Find where the given text appears and provide that cell's center as (x, y) coordinate. 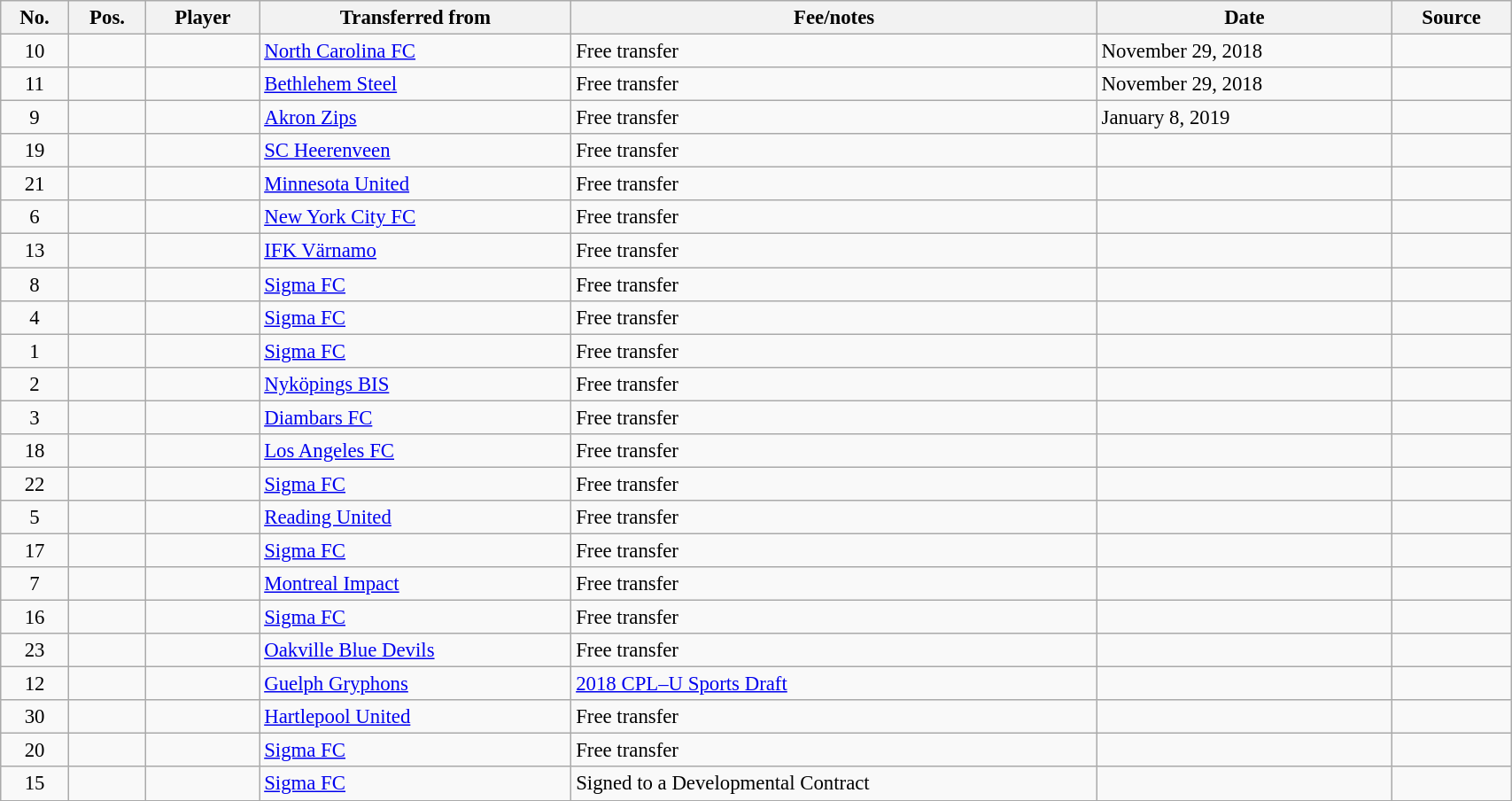
Akron Zips (415, 118)
Signed to a Developmental Contract (834, 784)
20 (35, 750)
13 (35, 251)
Date (1244, 18)
January 8, 2019 (1244, 118)
16 (35, 618)
5 (35, 517)
Nyköpings BIS (415, 384)
North Carolina FC (415, 51)
11 (35, 84)
19 (35, 151)
No. (35, 18)
17 (35, 550)
Oakville Blue Devils (415, 650)
Transferred from (415, 18)
Pos. (107, 18)
3 (35, 417)
10 (35, 51)
Bethlehem Steel (415, 84)
2 (35, 384)
Los Angeles FC (415, 451)
Source (1452, 18)
12 (35, 684)
Minnesota United (415, 184)
2018 CPL–U Sports Draft (834, 684)
4 (35, 317)
SC Heerenveen (415, 151)
21 (35, 184)
Diambars FC (415, 417)
30 (35, 717)
1 (35, 351)
Guelph Gryphons (415, 684)
Player (203, 18)
IFK Värnamo (415, 251)
8 (35, 284)
New York City FC (415, 217)
6 (35, 217)
Montreal Impact (415, 584)
22 (35, 484)
15 (35, 784)
23 (35, 650)
Reading United (415, 517)
18 (35, 451)
7 (35, 584)
Hartlepool United (415, 717)
Fee/notes (834, 18)
9 (35, 118)
